Extract the [x, y] coordinate from the center of the cell holding the provided text.  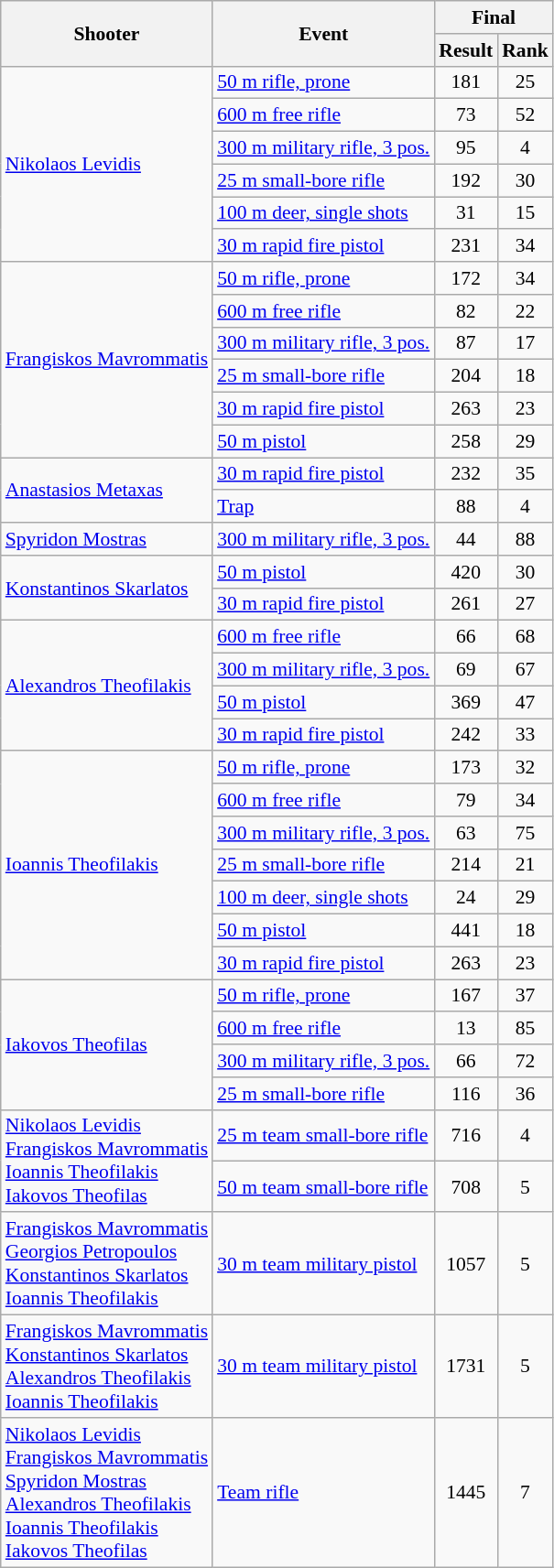
25 m team small-bore rifle [323, 1135]
181 [465, 82]
232 [465, 474]
Konstantinos Skarlatos [106, 588]
708 [465, 1186]
441 [465, 931]
Result [465, 50]
79 [465, 800]
Nikolaos Levidis Frangiskos Mavrommatis Ioannis Theofilakis Iakovos Theofilas [106, 1161]
82 [465, 311]
73 [465, 115]
Team rifle [323, 1492]
17 [526, 343]
21 [526, 865]
204 [465, 376]
Nikolaos Levidis Frangiskos Mavrommatis Spyridon Mostras Alexandros Theofilakis Ioannis Theofilakis Iakovos Theofilas [106, 1492]
68 [526, 637]
Nikolaos Levidis [106, 164]
36 [526, 1094]
32 [526, 768]
85 [526, 1029]
173 [465, 768]
Iakovos Theofilas [106, 1044]
Frangiskos Mavrommatis Konstantinos Skarlatos Alexandros Theofilakis Ioannis Theofilakis [106, 1367]
27 [526, 604]
261 [465, 604]
95 [465, 148]
1731 [465, 1367]
242 [465, 735]
52 [526, 115]
Spyridon Mostras [106, 539]
Frangiskos Mavrommatis Georgios Petropoulos Konstantinos Skarlatos Ioannis Theofilakis [106, 1264]
7 [526, 1492]
192 [465, 180]
116 [465, 1094]
Shooter [106, 33]
67 [526, 670]
Final [493, 17]
369 [465, 702]
69 [465, 670]
Trap [323, 507]
44 [465, 539]
1445 [465, 1492]
63 [465, 833]
87 [465, 343]
15 [526, 213]
167 [465, 996]
231 [465, 246]
172 [465, 278]
Anastasios Metaxas [106, 491]
24 [465, 898]
72 [526, 1061]
Alexandros Theofilakis [106, 686]
33 [526, 735]
35 [526, 474]
47 [526, 702]
214 [465, 865]
22 [526, 311]
Ioannis Theofilakis [106, 866]
25 [526, 82]
Frangiskos Mavrommatis [106, 360]
716 [465, 1135]
420 [465, 572]
37 [526, 996]
31 [465, 213]
258 [465, 441]
Rank [526, 50]
Event [323, 33]
13 [465, 1029]
75 [526, 833]
1057 [465, 1264]
50 m team small-bore rifle [323, 1186]
